Extract the (x, y) coordinate from the center of the cell holding the provided text.  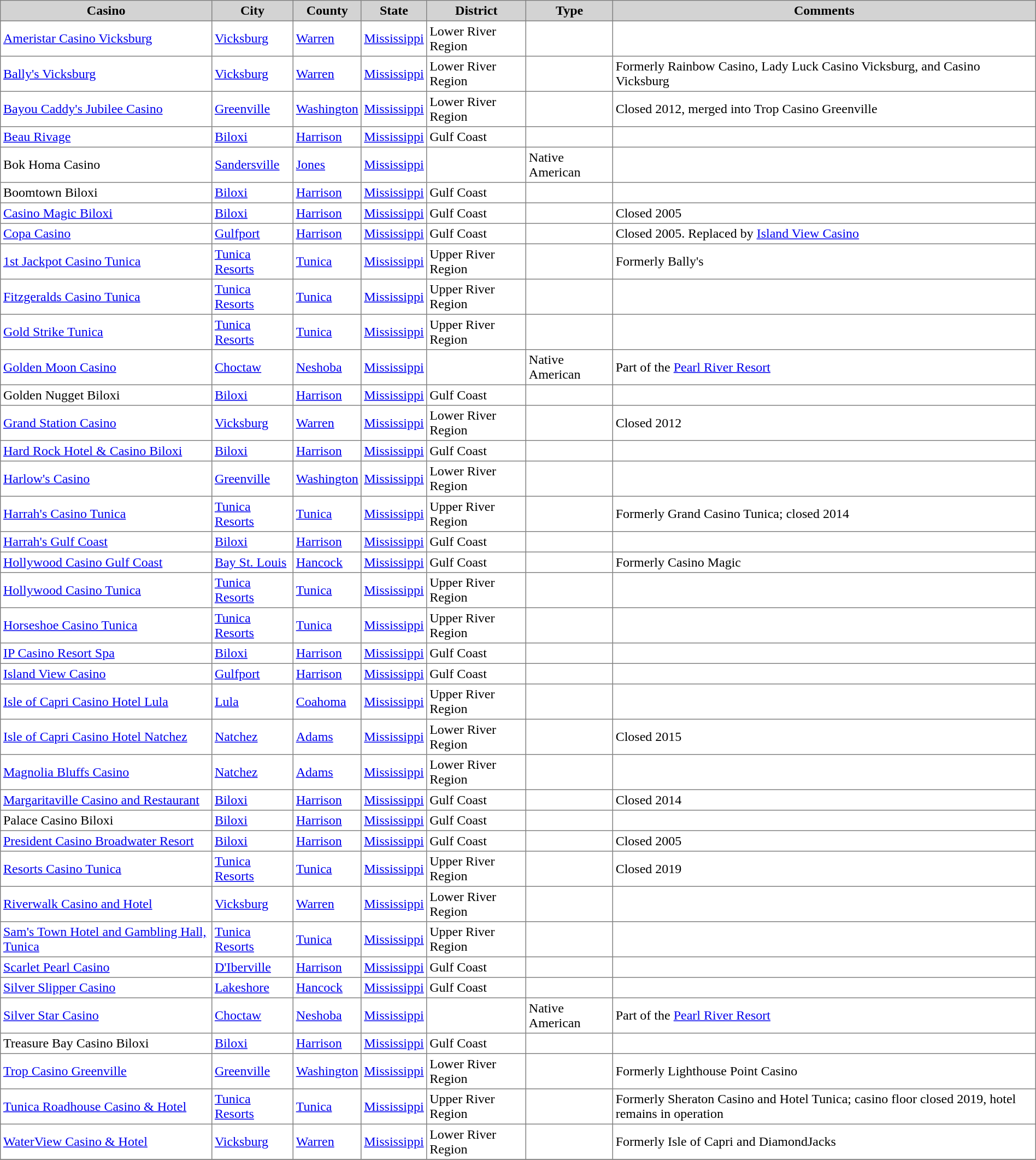
Coahoma (327, 702)
Closed 2015 (824, 737)
Harrah's Casino Tunica (106, 514)
Horseshoe Casino Tunica (106, 625)
Lakeshore (252, 988)
Casino (106, 11)
City (252, 11)
Golden Moon Casino (106, 367)
Fitzgeralds Casino Tunica (106, 297)
Copa Casino (106, 234)
Comments (824, 11)
President Casino Broadwater Resort (106, 841)
Margaritaville Casino and Restaurant (106, 800)
Type (569, 11)
Bay St. Louis (252, 562)
Beau Rivage (106, 137)
Hollywood Casino Tunica (106, 590)
Treasure Bay Casino Biloxi (106, 1044)
Silver Star Casino (106, 1015)
Ameristar Casino Vicksburg (106, 38)
Harlow's Casino (106, 479)
Sandersville (252, 164)
Bok Homa Casino (106, 164)
Bally's Vicksburg (106, 74)
1st Jackpot Casino Tunica (106, 261)
Tunica Roadhouse Casino & Hotel (106, 1106)
Closed 2014 (824, 800)
State (394, 11)
Magnolia Bluffs Casino (106, 772)
Closed 2005. Replaced by Island View Casino (824, 234)
Riverwalk Casino and Hotel (106, 904)
Hollywood Casino Gulf Coast (106, 562)
County (327, 11)
WaterView Casino & Hotel (106, 1141)
Formerly Sheraton Casino and Hotel Tunica; casino floor closed 2019, hotel remains in operation (824, 1106)
D'Iberville (252, 967)
Boomtown Biloxi (106, 193)
Silver Slipper Casino (106, 988)
Lula (252, 702)
District (476, 11)
Formerly Casino Magic (824, 562)
Casino Magic Biloxi (106, 213)
Formerly Grand Casino Tunica; closed 2014 (824, 514)
Grand Station Casino (106, 423)
Formerly Isle of Capri and DiamondJacks (824, 1141)
Gold Strike Tunica (106, 332)
Closed 2012, merged into Trop Casino Greenville (824, 109)
Scarlet Pearl Casino (106, 967)
Closed 2019 (824, 869)
Closed 2012 (824, 423)
Resorts Casino Tunica (106, 869)
Formerly Rainbow Casino, Lady Luck Casino Vicksburg, and Casino Vicksburg (824, 74)
Sam's Town Hotel and Gambling Hall, Tunica (106, 939)
Harrah's Gulf Coast (106, 542)
Island View Casino (106, 674)
Golden Nugget Biloxi (106, 395)
Formerly Lighthouse Point Casino (824, 1071)
Isle of Capri Casino Hotel Natchez (106, 737)
Jones (327, 164)
Isle of Capri Casino Hotel Lula (106, 702)
Bayou Caddy's Jubilee Casino (106, 109)
Palace Casino Biloxi (106, 821)
Trop Casino Greenville (106, 1071)
Hard Rock Hotel & Casino Biloxi (106, 451)
IP Casino Resort Spa (106, 653)
Formerly Bally's (824, 261)
